Identify which cell holds the provided text, then report its [X, Y] central coordinate. 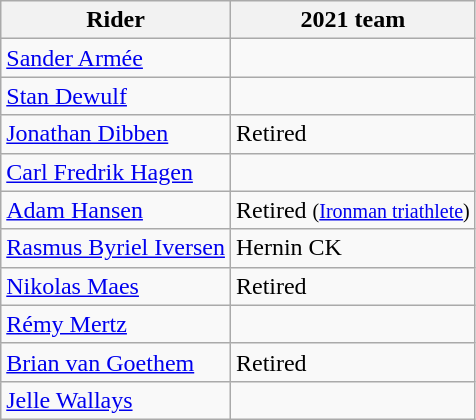
Nikolas Maes [116, 286]
Retired (Ironman triathlete) [352, 210]
2021 team [352, 20]
Brian van Goethem [116, 362]
Carl Fredrik Hagen [116, 172]
Rémy Mertz [116, 324]
Hernin CK [352, 248]
Sander Armée [116, 58]
Stan Dewulf [116, 96]
Adam Hansen [116, 210]
Jelle Wallays [116, 400]
Rider [116, 20]
Jonathan Dibben [116, 134]
Rasmus Byriel Iversen [116, 248]
